Pinpoint the cell where the given text exists, returning its [x, y] midpoint coordinate. 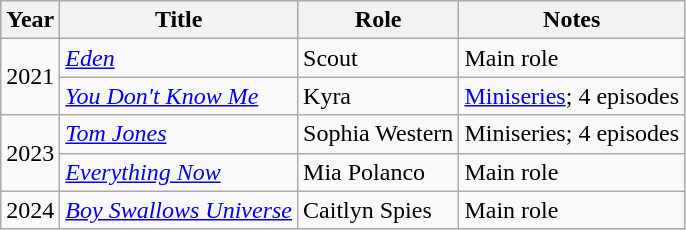
2024 [30, 210]
2023 [30, 153]
Year [30, 20]
Title [179, 20]
You Don't Know Me [179, 96]
Caitlyn Spies [378, 210]
Scout [378, 58]
Mia Polanco [378, 172]
Eden [179, 58]
2021 [30, 77]
Kyra [378, 96]
Tom Jones [179, 134]
Role [378, 20]
Everything Now [179, 172]
Boy Swallows Universe [179, 210]
Sophia Western [378, 134]
Notes [572, 20]
